Find where the given text appears and provide that cell's center as [X, Y] coordinate. 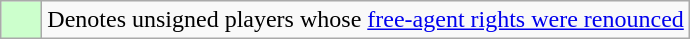
Denotes unsigned players whose free-agent rights were renounced [366, 20]
